From the cell containing the given text, extract its center point as (x, y) coordinate. 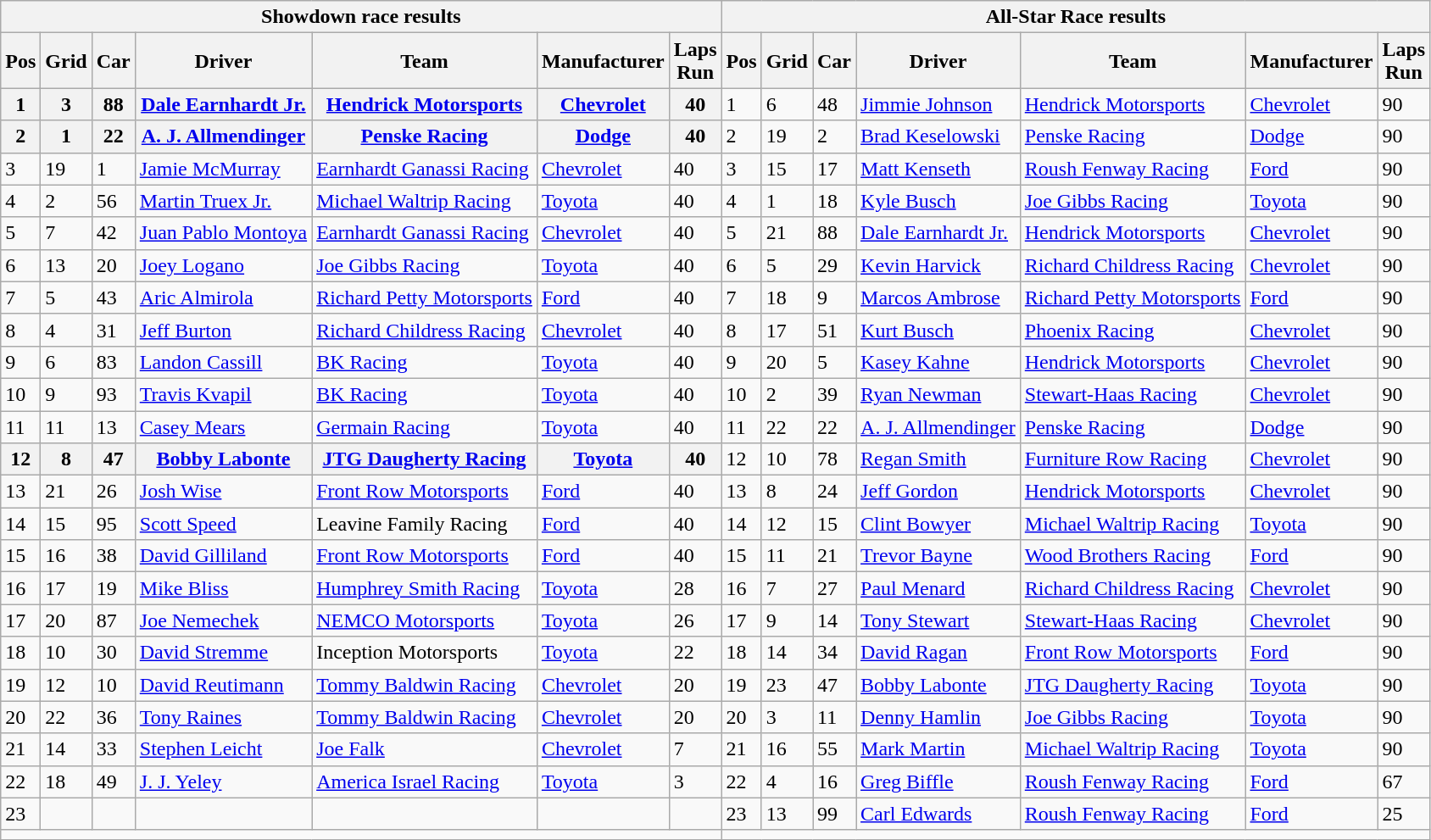
Jeff Burton (223, 330)
30 (114, 653)
Carl Edwards (938, 814)
J. J. Yeley (223, 782)
Kevin Harvick (938, 265)
David Stremme (223, 653)
33 (114, 749)
Wood Brothers Racing (1133, 556)
Scott Speed (223, 524)
Inception Motorsports (425, 653)
Landon Cassill (223, 362)
Phoenix Racing (1133, 330)
87 (114, 620)
Josh Wise (223, 492)
99 (834, 814)
34 (834, 653)
78 (834, 459)
Kyle Busch (938, 201)
43 (114, 298)
Clint Bowyer (938, 524)
David Ragan (938, 653)
Joey Logano (223, 265)
Kurt Busch (938, 330)
36 (114, 717)
51 (834, 330)
Juan Pablo Montoya (223, 233)
Humphrey Smith Racing (425, 588)
Jamie McMurray (223, 169)
Germain Racing (425, 426)
Aric Almirola (223, 298)
24 (834, 492)
Mark Martin (938, 749)
Marcos Ambrose (938, 298)
Trevor Bayne (938, 556)
31 (114, 330)
93 (114, 394)
42 (114, 233)
Matt Kenseth (938, 169)
Joe Nemechek (223, 620)
38 (114, 556)
Showdown race results (361, 17)
27 (834, 588)
Denny Hamlin (938, 717)
All-Star Race results (1076, 17)
America Israel Racing (425, 782)
Stephen Leicht (223, 749)
Furniture Row Racing (1133, 459)
David Reutimann (223, 685)
48 (834, 104)
Tony Stewart (938, 620)
28 (695, 588)
Kasey Kahne (938, 362)
Ryan Newman (938, 394)
25 (1404, 814)
56 (114, 201)
55 (834, 749)
39 (834, 394)
95 (114, 524)
NEMCO Motorsports (425, 620)
Travis Kvapil (223, 394)
Tony Raines (223, 717)
Paul Menard (938, 588)
Brad Keselowski (938, 136)
Mike Bliss (223, 588)
83 (114, 362)
Joe Falk (425, 749)
Jimmie Johnson (938, 104)
49 (114, 782)
Greg Biffle (938, 782)
29 (834, 265)
Regan Smith (938, 459)
Martin Truex Jr. (223, 201)
David Gilliland (223, 556)
Leavine Family Racing (425, 524)
Casey Mears (223, 426)
67 (1404, 782)
Jeff Gordon (938, 492)
